Capture the cell that displays the provided text and extract its [x, y] central coordinate. 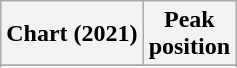
Peakposition [189, 34]
Chart (2021) [72, 34]
